Extract the [X, Y] coordinate from the center of the cell holding the provided text.  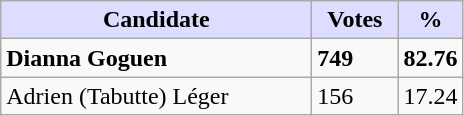
% [430, 20]
Votes [355, 20]
156 [355, 96]
749 [355, 58]
Dianna Goguen [156, 58]
82.76 [430, 58]
17.24 [430, 96]
Candidate [156, 20]
Adrien (Tabutte) Léger [156, 96]
